Output the (x, y) coordinate of the center of the cell containing the given text.  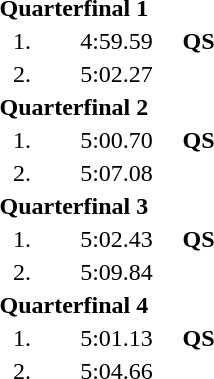
5:07.08 (116, 173)
5:01.13 (116, 338)
5:09.84 (116, 272)
4:59.59 (116, 41)
5:02.27 (116, 74)
5:00.70 (116, 140)
5:02.43 (116, 239)
